Pinpoint the cell where the given text exists, returning its [x, y] midpoint coordinate. 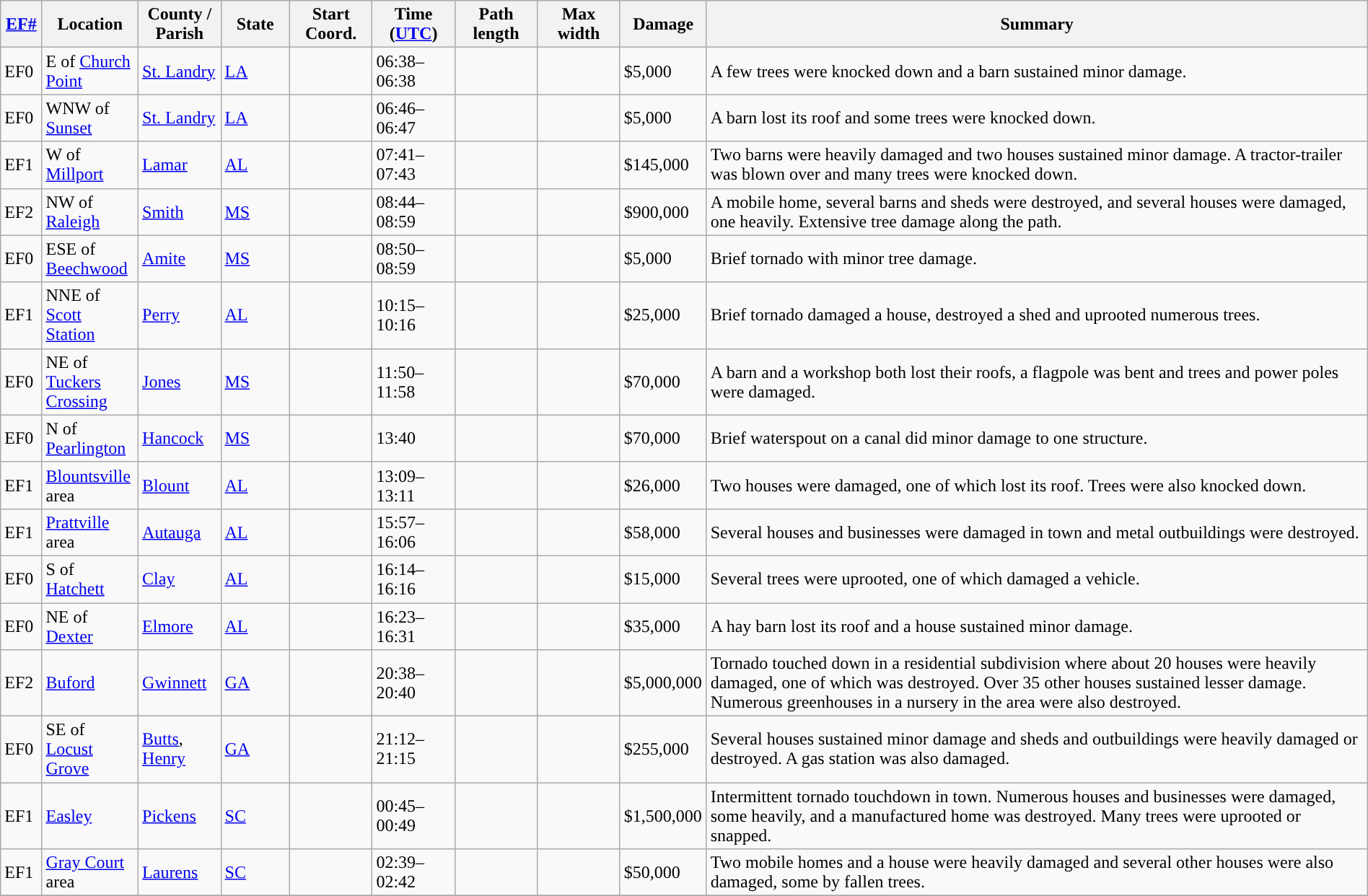
16:23–16:31 [413, 626]
$5,000,000 [663, 683]
Hancock [180, 439]
Path length [496, 25]
Brief tornado damaged a house, destroyed a shed and uprooted numerous trees. [1037, 315]
$1,500,000 [663, 816]
A barn lost its roof and some trees were knocked down. [1037, 118]
Buford [90, 683]
Two barns were heavily damaged and two houses sustained minor damage. A tractor-trailer was blown over and many trees were knocked down. [1037, 164]
Several trees were uprooted, one of which damaged a vehicle. [1037, 579]
Summary [1037, 25]
A few trees were knocked down and a barn sustained minor damage. [1037, 71]
Blountsville area [90, 485]
State [255, 25]
$15,000 [663, 579]
$35,000 [663, 626]
$900,000 [663, 212]
08:44–08:59 [413, 212]
A mobile home, several barns and sheds were destroyed, and several houses were damaged, one heavily. Extensive tree damage along the path. [1037, 212]
Elmore [180, 626]
SE of Locust Grove [90, 750]
$255,000 [663, 750]
County / Parish [180, 25]
Easley [90, 816]
ESE of Beechwood [90, 258]
16:14–16:16 [413, 579]
Damage [663, 25]
Perry [180, 315]
W of Millport [90, 164]
Gray Court area [90, 873]
NNE of Scott Station [90, 315]
Amite [180, 258]
Jones [180, 382]
$25,000 [663, 315]
Clay [180, 579]
Smith [180, 212]
13:09–13:11 [413, 485]
Butts, Henry [180, 750]
$145,000 [663, 164]
Blount [180, 485]
A hay barn lost its roof and a house sustained minor damage. [1037, 626]
$26,000 [663, 485]
Gwinnett [180, 683]
Laurens [180, 873]
NW of Raleigh [90, 212]
Lamar [180, 164]
EF# [22, 25]
E of Church Point [90, 71]
20:38–20:40 [413, 683]
Start Coord. [330, 25]
Brief waterspout on a canal did minor damage to one structure. [1037, 439]
15:57–16:06 [413, 532]
A barn and a workshop both lost their roofs, a flagpole was bent and trees and power poles were damaged. [1037, 382]
Location [90, 25]
$58,000 [663, 532]
Several houses sustained minor damage and sheds and outbuildings were heavily damaged or destroyed. A gas station was also damaged. [1037, 750]
10:15–10:16 [413, 315]
Two houses were damaged, one of which lost its roof. Trees were also knocked down. [1037, 485]
06:46–06:47 [413, 118]
Two mobile homes and a house were heavily damaged and several other houses were also damaged, some by fallen trees. [1037, 873]
Brief tornado with minor tree damage. [1037, 258]
Time (UTC) [413, 25]
13:40 [413, 439]
S of Hatchett [90, 579]
07:41–07:43 [413, 164]
Prattville area [90, 532]
00:45–00:49 [413, 816]
08:50–08:59 [413, 258]
Max width [579, 25]
N of Pearlington [90, 439]
11:50–11:58 [413, 382]
21:12–21:15 [413, 750]
Several houses and businesses were damaged in town and metal outbuildings were destroyed. [1037, 532]
NE of Tuckers Crossing [90, 382]
02:39–02:42 [413, 873]
06:38–06:38 [413, 71]
NE of Dexter [90, 626]
WNW of Sunset [90, 118]
Autauga [180, 532]
$50,000 [663, 873]
Pickens [180, 816]
